Output the [x, y] coordinate of the center of the cell containing the given text.  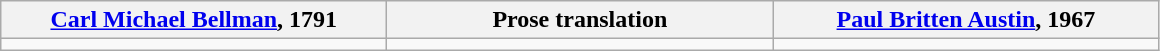
Carl Michael Bellman, 1791 [194, 20]
Prose translation [580, 20]
Paul Britten Austin, 1967 [966, 20]
